Capture the cell that displays the provided text and extract its [x, y] central coordinate. 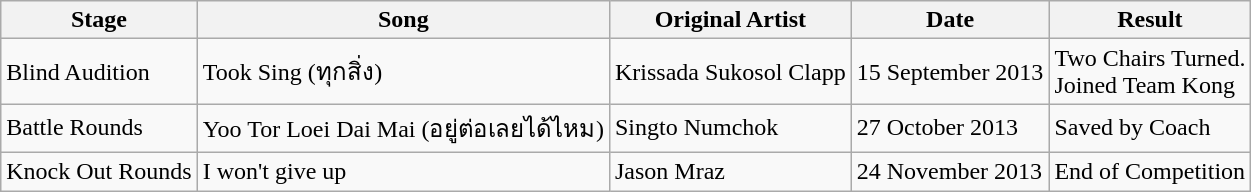
Song [403, 20]
Singto Numchok [730, 128]
Krissada Sukosol Clapp [730, 72]
Jason Mraz [730, 171]
24 November 2013 [950, 171]
Knock Out Rounds [99, 171]
I won't give up [403, 171]
Saved by Coach [1150, 128]
Blind Audition [99, 72]
Took Sing (ทุกสิ่ง) [403, 72]
Result [1150, 20]
Original Artist [730, 20]
End of Competition [1150, 171]
Two Chairs Turned.Joined Team Kong [1150, 72]
Yoo Tor Loei Dai Mai (อยู่ต่อเลยได้ไหม) [403, 128]
15 September 2013 [950, 72]
Date [950, 20]
27 October 2013 [950, 128]
Battle Rounds [99, 128]
Stage [99, 20]
